Detect which cell encompasses the target text, then output its [x, y] center coordinate. 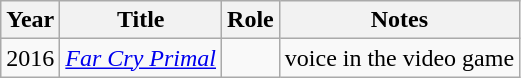
2016 [30, 58]
Year [30, 20]
Notes [399, 20]
voice in the video game [399, 58]
Title [141, 20]
Role [251, 20]
Far Cry Primal [141, 58]
